Extract the [x, y] coordinate from the center of the cell holding the provided text.  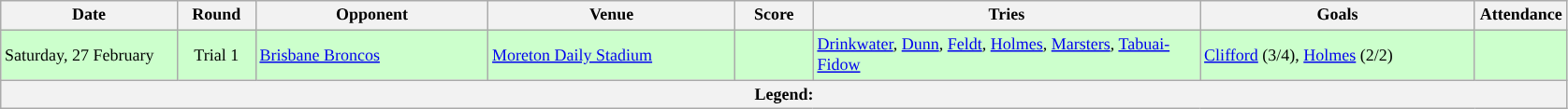
Date [90, 15]
Trial 1 [216, 55]
Moreton Daily Stadium [612, 55]
Saturday, 27 February [90, 55]
Attendance [1521, 15]
Score [774, 15]
Goals [1338, 15]
Opponent [372, 15]
Round [216, 15]
Drinkwater, Dunn, Feldt, Holmes, Marsters, Tabuai-Fidow [1007, 55]
Legend: [784, 95]
Clifford (3/4), Holmes (2/2) [1338, 55]
Venue [612, 15]
Tries [1007, 15]
Brisbane Broncos [372, 55]
